Identify which cell holds the provided text, then report its (x, y) central coordinate. 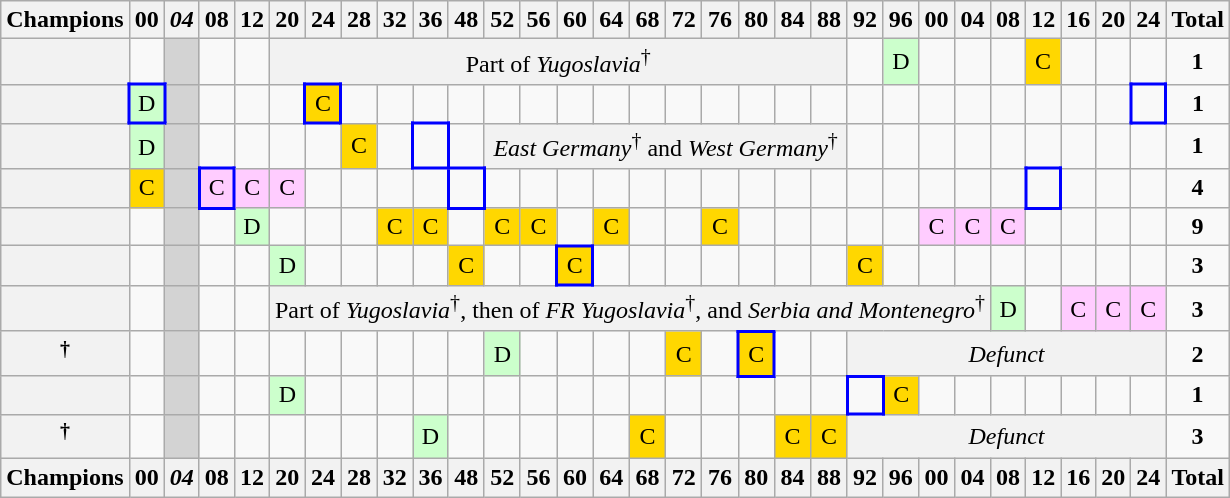
9 (1198, 227)
Part of Yugoslavia† (558, 62)
Part of Yugoslavia†, then of FR Yugoslavia†, and Serbia and Montenegro† (630, 308)
4 (1198, 188)
East Germany† and West Germany† (666, 146)
2 (1198, 354)
